Return [X, Y] of the center of cell containing provided text 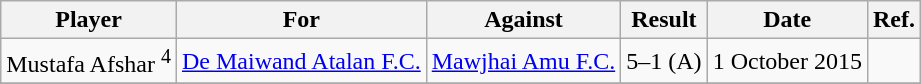
Date [787, 20]
For [301, 20]
5–1 (A) [664, 62]
De Maiwand Atalan F.C. [301, 62]
Mustafa Afshar 4 [89, 62]
Result [664, 20]
Player [89, 20]
1 October 2015 [787, 62]
Ref. [894, 20]
Mawjhai Amu F.C. [523, 62]
Against [523, 20]
